Capture the cell that displays the provided text and extract its [x, y] central coordinate. 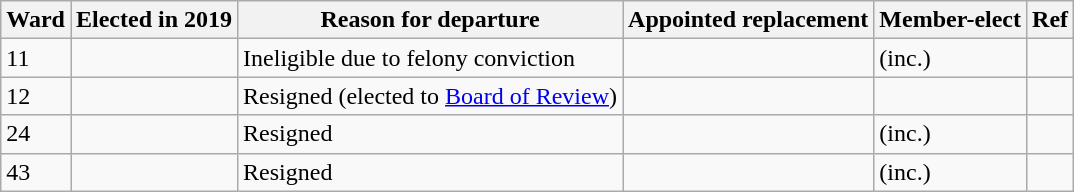
Elected in 2019 [154, 20]
Ward [36, 20]
Resigned (elected to Board of Review) [430, 96]
Ineligible due to felony conviction [430, 58]
Member-elect [950, 20]
24 [36, 134]
Reason for departure [430, 20]
11 [36, 58]
12 [36, 96]
43 [36, 172]
Appointed replacement [748, 20]
Ref [1050, 20]
